Output the (X, Y) coordinate of the center of the cell containing the given text.  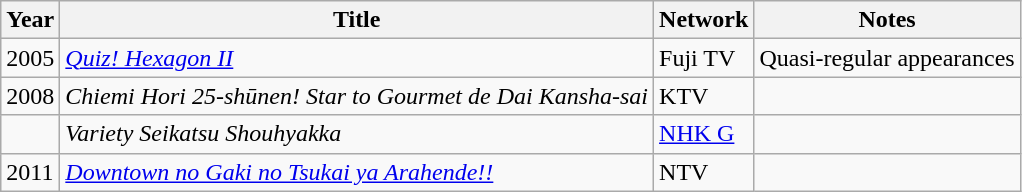
Fuji TV (704, 58)
KTV (704, 96)
2005 (30, 58)
NTV (704, 172)
Downtown no Gaki no Tsukai ya Arahende!! (357, 172)
Variety Seikatsu Shouhyakka (357, 134)
Chiemi Hori 25-shūnen! Star to Gourmet de Dai Kansha-sai (357, 96)
Quiz! Hexagon II (357, 58)
Notes (887, 20)
Quasi-regular appearances (887, 58)
NHK G (704, 134)
Network (704, 20)
2011 (30, 172)
2008 (30, 96)
Year (30, 20)
Title (357, 20)
